Provide the (x, y) coordinate of the cell's center where the given text is located.  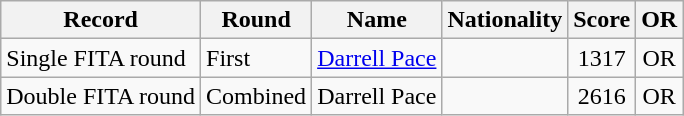
Round (256, 20)
Record (101, 20)
Name (377, 20)
Single FITA round (101, 58)
Combined (256, 96)
Nationality (505, 20)
Score (602, 20)
2616 (602, 96)
Double FITA round (101, 96)
First (256, 58)
1317 (602, 58)
